For the text-containing cell, return its midpoint in [x, y] coordinate format. 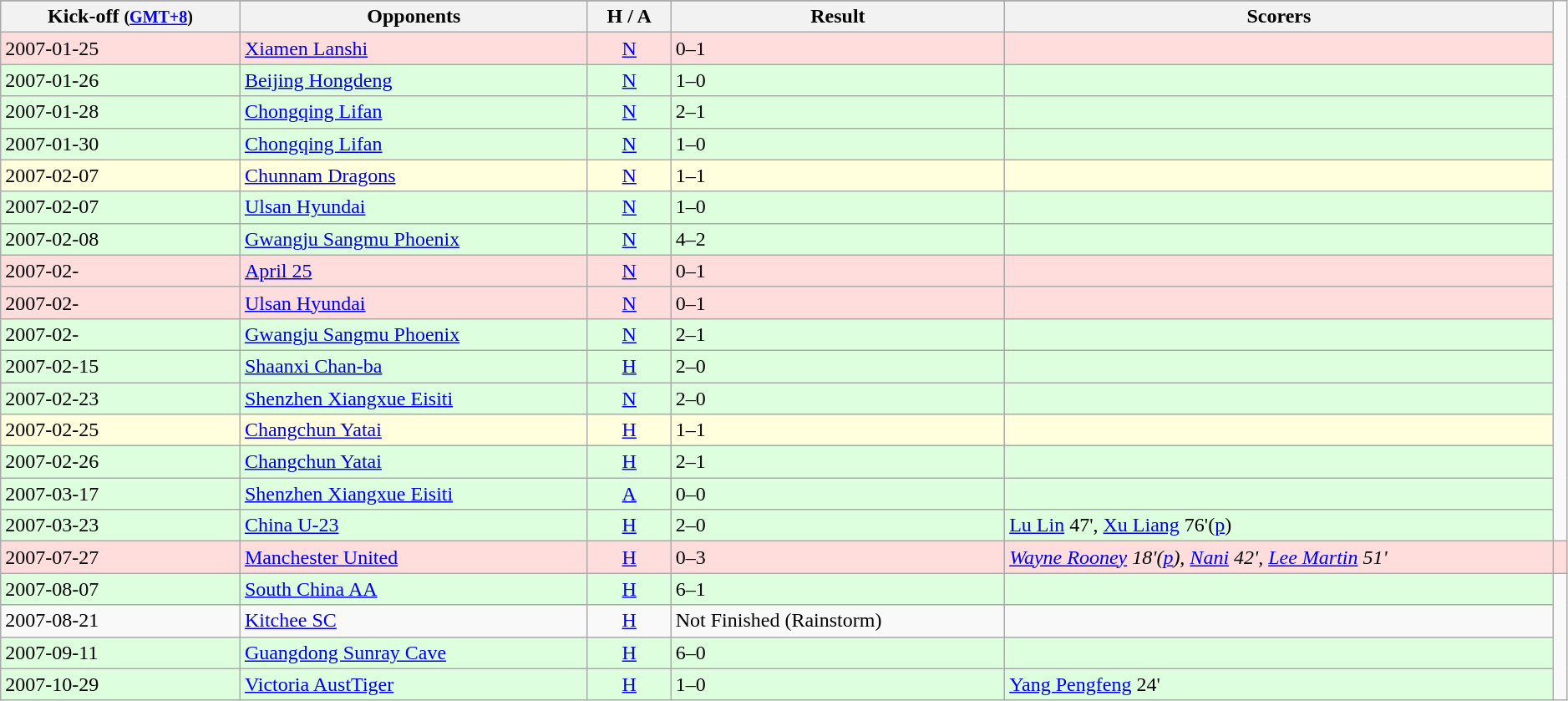
Wayne Rooney 18'(p), Nani 42', Lee Martin 51' [1279, 557]
6–0 [837, 653]
Xiamen Lanshi [414, 48]
H / A [629, 17]
Victoria AustTiger [414, 684]
2007-08-07 [120, 589]
Manchester United [414, 557]
Shaanxi Chan-ba [414, 366]
Scorers [1279, 17]
Yang Pengfeng 24' [1279, 684]
2007-10-29 [120, 684]
2007-09-11 [120, 653]
0–3 [837, 557]
Result [837, 17]
China U-23 [414, 526]
South China AA [414, 589]
Beijing Hongdeng [414, 80]
2007-01-28 [120, 112]
2007-02-08 [120, 239]
2007-02-25 [120, 430]
2007-03-17 [120, 494]
2007-01-25 [120, 48]
Chunnam Dragons [414, 175]
Not Finished (Rainstorm) [837, 621]
April 25 [414, 271]
2007-02-15 [120, 366]
A [629, 494]
2007-07-27 [120, 557]
Opponents [414, 17]
Lu Lin 47', Xu Liang 76'(p) [1279, 526]
2007-02-23 [120, 399]
2007-01-30 [120, 144]
Guangdong Sunray Cave [414, 653]
2007-08-21 [120, 621]
Kitchee SC [414, 621]
2007-01-26 [120, 80]
2007-03-23 [120, 526]
0–0 [837, 494]
2007-02-26 [120, 462]
Kick-off (GMT+8) [120, 17]
6–1 [837, 589]
4–2 [837, 239]
